Scan for the cell matching the given text and deliver its (x, y) coordinate at center. 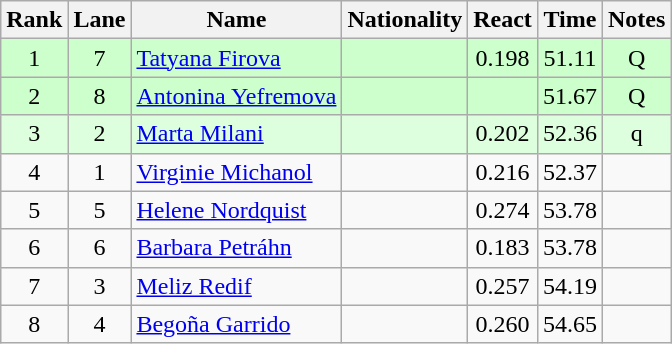
Notes (636, 20)
Antonina Yefremova (236, 96)
51.11 (570, 58)
Name (236, 20)
0.202 (503, 134)
Tatyana Firova (236, 58)
Virginie Michanol (236, 172)
Barbara Petráhn (236, 248)
0.198 (503, 58)
0.257 (503, 286)
Begoña Garrido (236, 324)
Nationality (405, 20)
Rank (34, 20)
Marta Milani (236, 134)
Lane (100, 20)
React (503, 20)
51.67 (570, 96)
0.260 (503, 324)
Meliz Redif (236, 286)
54.19 (570, 286)
0.274 (503, 210)
0.183 (503, 248)
52.36 (570, 134)
Time (570, 20)
54.65 (570, 324)
52.37 (570, 172)
q (636, 134)
Helene Nordquist (236, 210)
0.216 (503, 172)
